Find where the given text appears and provide that cell's center as [X, Y] coordinate. 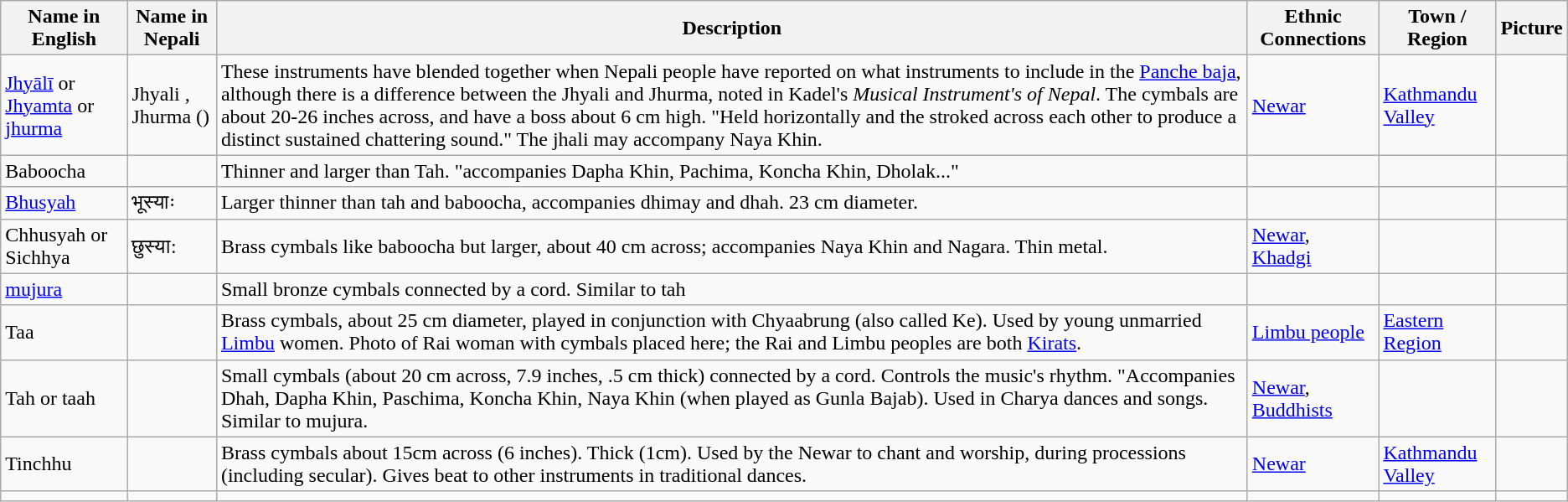
Newar, Khadgi [1313, 246]
भूस्याः [172, 203]
Small bronze cymbals connected by a cord. Similar to tah [732, 289]
Name in Nepali [172, 28]
Limbu people [1313, 332]
Newar, Buddhists [1313, 398]
Bhusyah [64, 203]
mujura [64, 289]
Tah or taah [64, 398]
Town / Region [1437, 28]
Brass cymbals like baboocha but larger, about 40 cm across; accompanies Naya Khin and Nagara. Thin metal. [732, 246]
Description [732, 28]
Tinchhu [64, 464]
Ethnic Connections [1313, 28]
Jhyālī or Jhyamta or jhurma [64, 106]
Thinner and larger than Tah. "accompanies Dapha Khin, Pachima, Koncha Khin, Dholak..." [732, 171]
Name in English [64, 28]
Baboocha [64, 171]
Jhyali , Jhurma () [172, 106]
Larger thinner than tah and baboocha, accompanies dhimay and dhah. 23 cm diameter. [732, 203]
छुस्या: [172, 246]
Eastern Region [1437, 332]
Picture [1531, 28]
Chhusyah or Sichhya [64, 246]
Taa [64, 332]
